Locate the cell with the specified text and output its [X, Y] center coordinate. 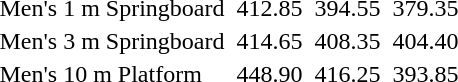
408.35 [348, 41]
414.65 [270, 41]
